For the text-containing cell, return its midpoint in (x, y) coordinate format. 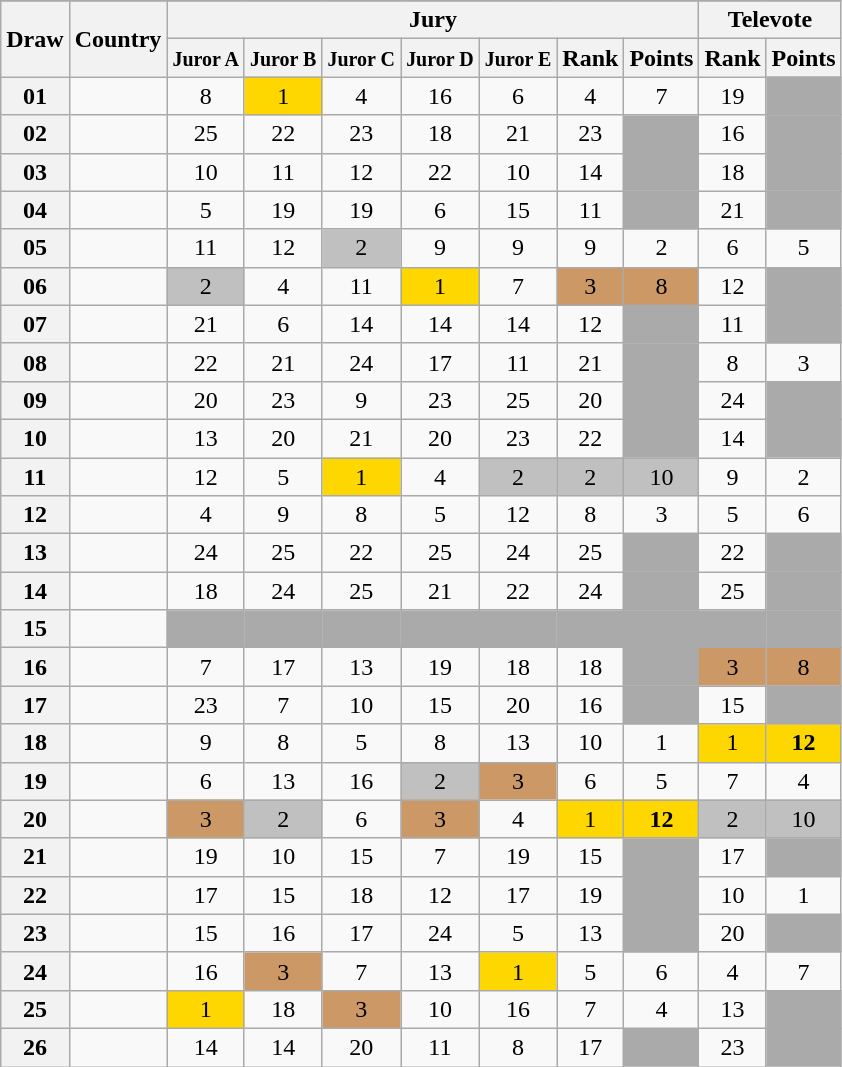
04 (35, 210)
26 (35, 1047)
Juror D (440, 58)
Draw (35, 39)
Juror C (362, 58)
Juror B (283, 58)
Jury (433, 20)
06 (35, 286)
09 (35, 400)
08 (35, 362)
Country (118, 39)
Televote (770, 20)
02 (35, 134)
01 (35, 96)
03 (35, 172)
07 (35, 324)
Juror E (518, 58)
Juror A (206, 58)
05 (35, 248)
